For the text-containing cell, return its midpoint in (x, y) coordinate format. 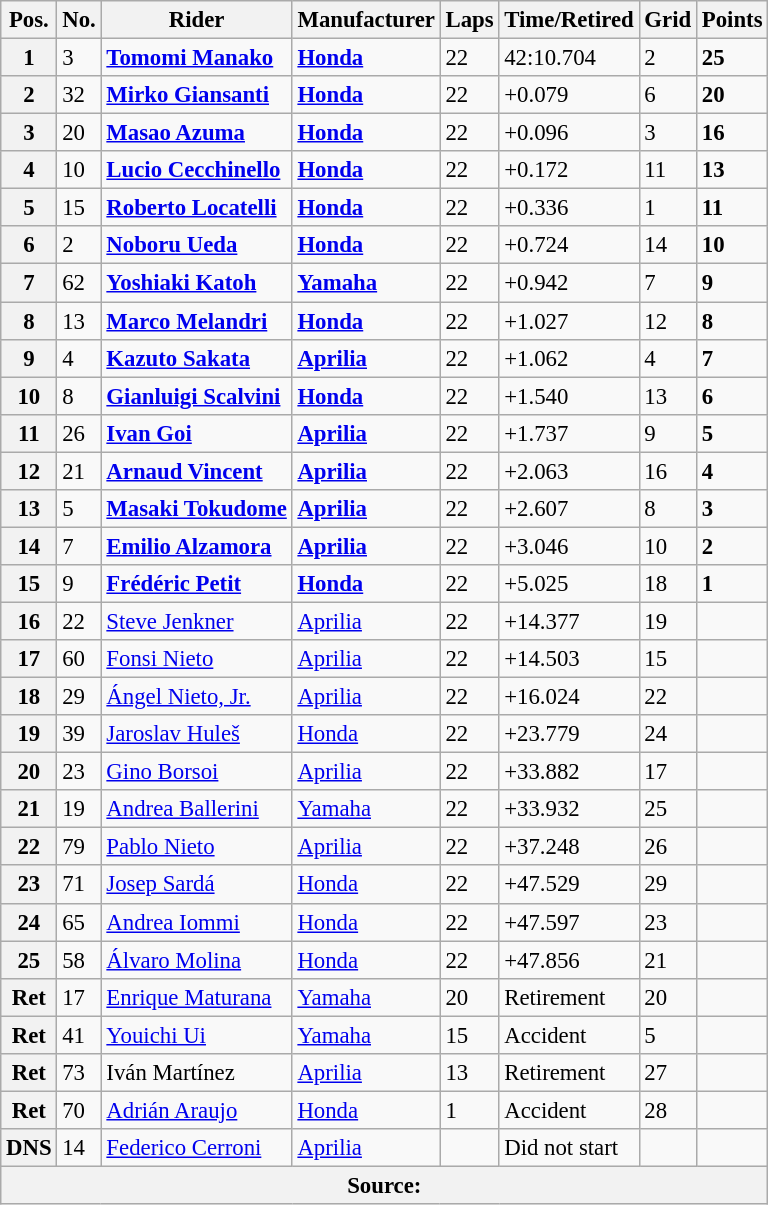
+47.529 (569, 885)
+47.856 (569, 960)
+2.607 (569, 509)
Grid (668, 20)
71 (79, 885)
Federico Cerroni (196, 1148)
+23.779 (569, 734)
+14.377 (569, 621)
Roberto Locatelli (196, 208)
Pablo Nieto (196, 847)
+47.597 (569, 922)
+1.062 (569, 358)
Steve Jenkner (196, 621)
Ángel Nieto, Jr. (196, 697)
Josep Sardá (196, 885)
Ivan Goi (196, 433)
+14.503 (569, 659)
Kazuto Sakata (196, 358)
Enrique Maturana (196, 997)
+33.882 (569, 772)
Rider (196, 20)
Noboru Ueda (196, 245)
65 (79, 922)
Yoshiaki Katoh (196, 283)
+2.063 (569, 471)
Marco Melandri (196, 321)
Masaki Tokudome (196, 509)
Laps (470, 20)
Frédéric Petit (196, 584)
Andrea Iommi (196, 922)
79 (79, 847)
Lucio Cecchinello (196, 170)
Álvaro Molina (196, 960)
Masao Azuma (196, 133)
+0.942 (569, 283)
+0.096 (569, 133)
Adrián Araujo (196, 1110)
Youichi Ui (196, 1035)
+1.737 (569, 433)
27 (668, 1073)
Source: (384, 1185)
No. (79, 20)
Andrea Ballerini (196, 809)
Emilio Alzamora (196, 546)
41 (79, 1035)
+37.248 (569, 847)
+0.336 (569, 208)
Mirko Giansanti (196, 95)
+0.079 (569, 95)
+1.540 (569, 396)
Tomomi Manako (196, 58)
Manufacturer (366, 20)
+3.046 (569, 546)
62 (79, 283)
DNS (29, 1148)
Gianluigi Scalvini (196, 396)
Pos. (29, 20)
+16.024 (569, 697)
+1.027 (569, 321)
+33.932 (569, 809)
Did not start (569, 1148)
42:10.704 (569, 58)
Fonsi Nieto (196, 659)
32 (79, 95)
Arnaud Vincent (196, 471)
Gino Borsoi (196, 772)
70 (79, 1110)
Iván Martínez (196, 1073)
+0.724 (569, 245)
+0.172 (569, 170)
73 (79, 1073)
60 (79, 659)
Time/Retired (569, 20)
39 (79, 734)
Jaroslav Huleš (196, 734)
58 (79, 960)
Points (732, 20)
+5.025 (569, 584)
28 (668, 1110)
